Return [X, Y] of the center of cell containing provided text 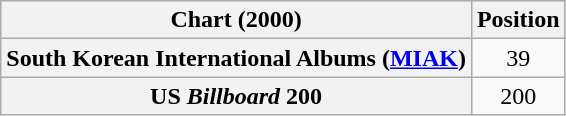
200 [518, 96]
US Billboard 200 [236, 96]
Chart (2000) [236, 20]
South Korean International Albums (MIAK) [236, 58]
39 [518, 58]
Position [518, 20]
